Find where the given text appears and provide that cell's center as [x, y] coordinate. 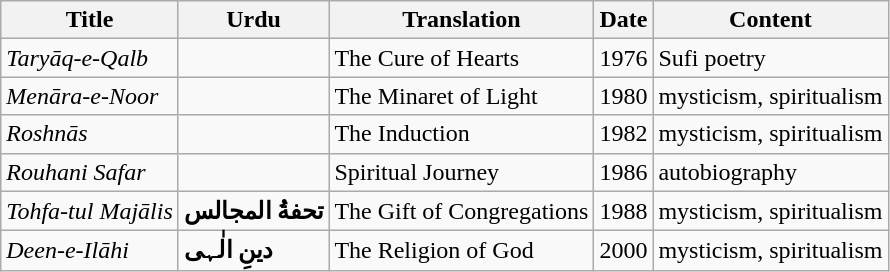
Taryāq-e-Qalb [90, 58]
Sufi poetry [770, 58]
Rouhani Safar [90, 172]
The Religion of God [462, 251]
Spiritual Journey [462, 172]
1982 [624, 134]
Deen-e-Ilāhi [90, 251]
autobiography [770, 172]
Title [90, 20]
1988 [624, 211]
Tohfa-tul Majālis [90, 211]
1986 [624, 172]
The Minaret of Light [462, 96]
تحفةُ المجالس [254, 211]
Translation [462, 20]
دینِ الٰہی [254, 251]
2000 [624, 251]
The Gift of Congregations [462, 211]
1976 [624, 58]
Roshnās [90, 134]
1980 [624, 96]
Urdu [254, 20]
The Cure of Hearts [462, 58]
Content [770, 20]
The Induction [462, 134]
Menāra-e-Noor [90, 96]
Date [624, 20]
